Scan for the cell matching the given text and deliver its [X, Y] coordinate at center. 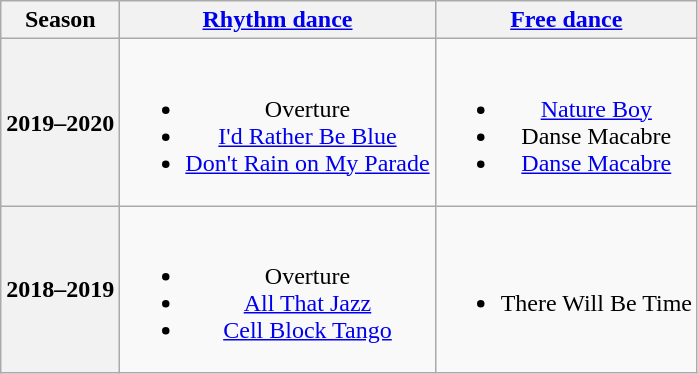
Free dance [566, 20]
Rhythm dance [278, 20]
Overture I'd Rather Be Blue Don't Rain on My Parade [278, 122]
Overture All That Jazz Cell Block Tango [278, 290]
There Will Be Time [566, 290]
2018–2019 [60, 290]
2019–2020 [60, 122]
Nature BoyDanse MacabreDanse Macabre [566, 122]
Season [60, 20]
